Pinpoint the cell where the given text exists, returning its (x, y) midpoint coordinate. 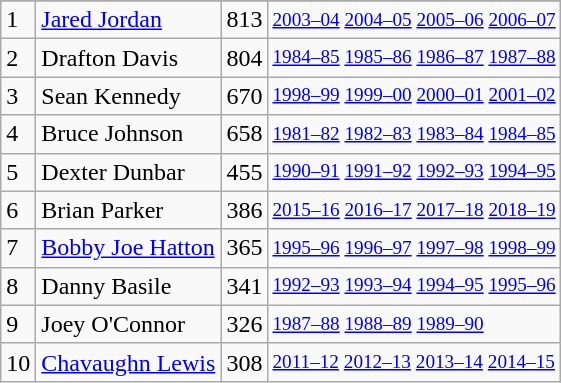
386 (244, 210)
8 (18, 286)
365 (244, 248)
Joey O'Connor (128, 324)
813 (244, 20)
1995–96 1996–97 1997–98 1998–99 (414, 248)
658 (244, 134)
Bobby Joe Hatton (128, 248)
3 (18, 96)
804 (244, 58)
455 (244, 172)
Brian Parker (128, 210)
5 (18, 172)
326 (244, 324)
6 (18, 210)
1984–85 1985–86 1986–87 1987–88 (414, 58)
Danny Basile (128, 286)
7 (18, 248)
1998–99 1999–00 2000–01 2001–02 (414, 96)
2003–04 2004–05 2005–06 2006–07 (414, 20)
2 (18, 58)
Bruce Johnson (128, 134)
1992–93 1993–94 1994–95 1995–96 (414, 286)
1987–88 1988–89 1989–90 (414, 324)
670 (244, 96)
1990–91 1991–92 1992–93 1994–95 (414, 172)
Jared Jordan (128, 20)
308 (244, 362)
Dexter Dunbar (128, 172)
4 (18, 134)
2015–16 2016–17 2017–18 2018–19 (414, 210)
9 (18, 324)
Sean Kennedy (128, 96)
1981–82 1982–83 1983–84 1984–85 (414, 134)
Drafton Davis (128, 58)
341 (244, 286)
Chavaughn Lewis (128, 362)
10 (18, 362)
1 (18, 20)
2011–12 2012–13 2013–14 2014–15 (414, 362)
